From the cell containing the given text, extract its center point as (X, Y) coordinate. 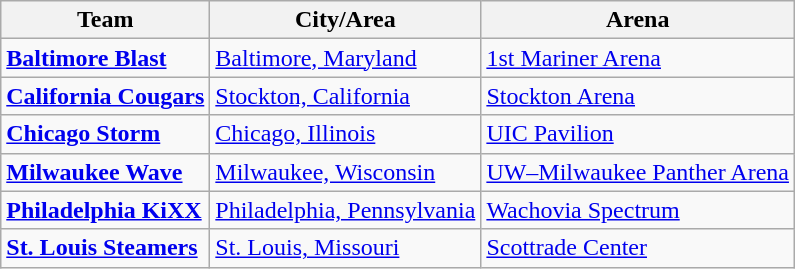
Milwaukee Wave (106, 172)
Philadelphia KiXX (106, 210)
Baltimore, Maryland (346, 58)
City/Area (346, 20)
1st Mariner Arena (638, 58)
St. Louis, Missouri (346, 248)
Philadelphia, Pennsylvania (346, 210)
Baltimore Blast (106, 58)
UIC Pavilion (638, 134)
Milwaukee, Wisconsin (346, 172)
Stockton, California (346, 96)
UW–Milwaukee Panther Arena (638, 172)
California Cougars (106, 96)
Stockton Arena (638, 96)
Wachovia Spectrum (638, 210)
Scottrade Center (638, 248)
Chicago Storm (106, 134)
Arena (638, 20)
St. Louis Steamers (106, 248)
Chicago, Illinois (346, 134)
Team (106, 20)
